Search for the cell housing the specified text and yield its (x, y) center coordinate. 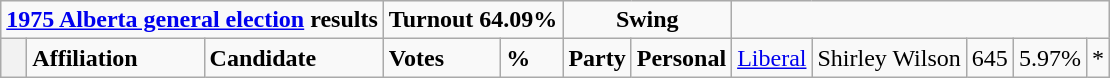
Liberal (772, 58)
Turnout 64.09% (473, 20)
645 (990, 58)
Swing (648, 20)
Affiliation (116, 58)
* (1098, 58)
Votes (442, 58)
Candidate (294, 58)
Shirley Wilson (889, 58)
5.97% (1050, 58)
1975 Alberta general election results (192, 20)
% (532, 58)
Party (597, 58)
Personal (681, 58)
